Scan for the cell matching the given text and deliver its [x, y] coordinate at center. 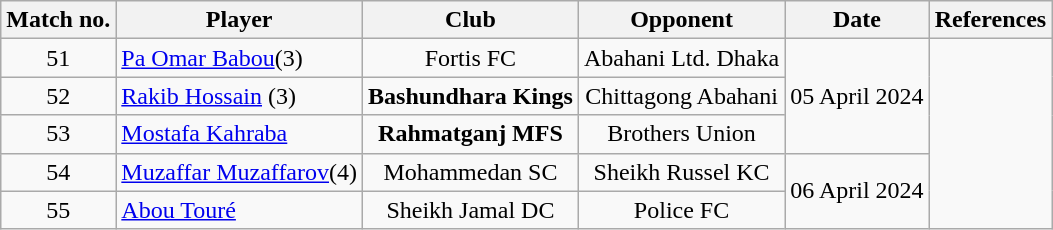
Police FC [681, 210]
Sheikh Jamal DC [471, 210]
52 [58, 96]
06 April 2024 [857, 191]
References [990, 20]
Abou Touré [240, 210]
Pa Omar Babou(3) [240, 58]
51 [58, 58]
Chittagong Abahani [681, 96]
Mohammedan SC [471, 172]
53 [58, 134]
05 April 2024 [857, 96]
54 [58, 172]
Muzaffar Muzaffarov(4) [240, 172]
Match no. [58, 20]
Player [240, 20]
Rakib Hossain (3) [240, 96]
55 [58, 210]
Bashundhara Kings [471, 96]
Sheikh Russel KC [681, 172]
Mostafa Kahraba [240, 134]
Rahmatganj MFS [471, 134]
Date [857, 20]
Fortis FC [471, 58]
Brothers Union [681, 134]
Abahani Ltd. Dhaka [681, 58]
Club [471, 20]
Opponent [681, 20]
